Identify which cell holds the provided text, then report its [x, y] central coordinate. 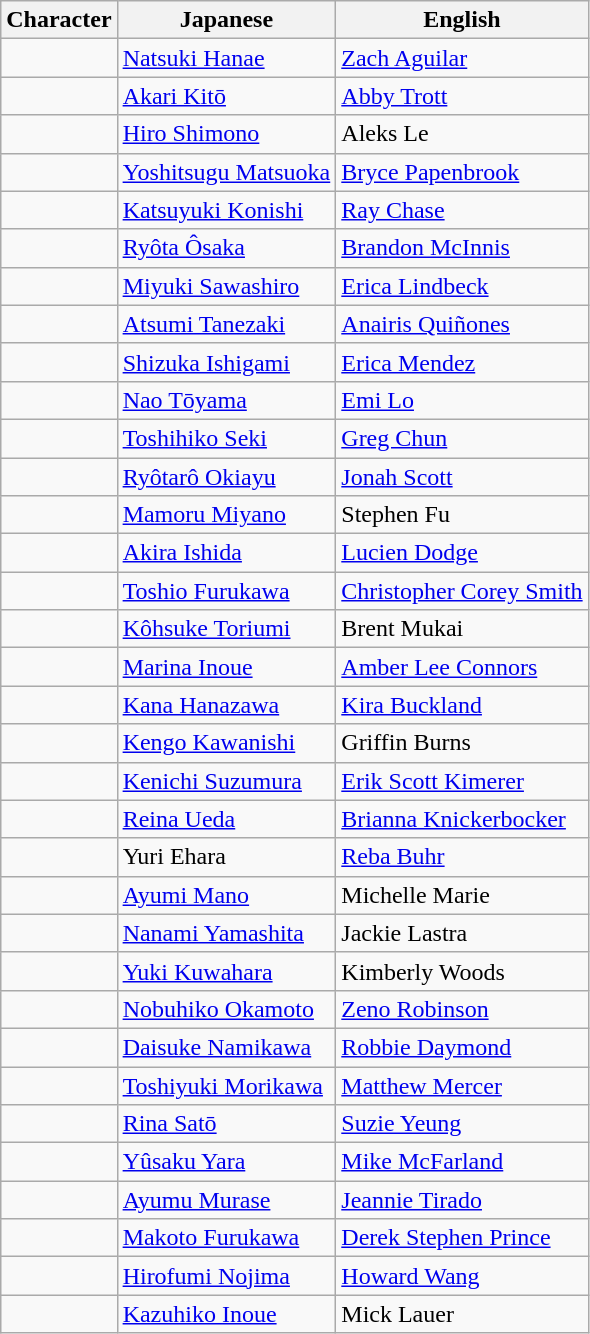
Brandon McInnis [462, 248]
Griffin Burns [462, 743]
Erica Lindbeck [462, 286]
Yuki Kuwahara [226, 971]
Japanese [226, 20]
Brent Mukai [462, 629]
Marina Inoue [226, 667]
Miyuki Sawashiro [226, 286]
Anairis Quiñones [462, 324]
Zeno Robinson [462, 1009]
Christopher Corey Smith [462, 591]
Jeannie Tirado [462, 1200]
Jackie Lastra [462, 933]
Shizuka Ishigami [226, 362]
Katsuyuki Konishi [226, 210]
Toshio Furukawa [226, 591]
Lucien Dodge [462, 553]
Zach Aguilar [462, 58]
Bryce Papenbrook [462, 172]
Nobuhiko Okamoto [226, 1009]
Howard Wang [462, 1276]
Aleks Le [462, 134]
Akira Ishida [226, 553]
Kôhsuke Toriumi [226, 629]
Stephen Fu [462, 515]
Rina Satō [226, 1124]
Hirofumi Nojima [226, 1276]
Kira Buckland [462, 705]
English [462, 20]
Robbie Daymond [462, 1047]
Atsumi Tanezaki [226, 324]
Mamoru Miyano [226, 515]
Kimberly Woods [462, 971]
Jonah Scott [462, 477]
Matthew Mercer [462, 1085]
Ray Chase [462, 210]
Nanami Yamashita [226, 933]
Makoto Furukawa [226, 1238]
Ayumu Murase [226, 1200]
Yûsaku Yara [226, 1162]
Natsuki Hanae [226, 58]
Reba Buhr [462, 857]
Suzie Yeung [462, 1124]
Nao Tōyama [226, 400]
Ryôtarô Okiayu [226, 477]
Kengo Kawanishi [226, 743]
Emi Lo [462, 400]
Kenichi Suzumura [226, 781]
Greg Chun [462, 438]
Yoshitsugu Matsuoka [226, 172]
Michelle Marie [462, 895]
Mick Lauer [462, 1314]
Reina Ueda [226, 819]
Abby Trott [462, 96]
Toshihiko Seki [226, 438]
Ryôta Ôsaka [226, 248]
Amber Lee Connors [462, 667]
Brianna Knickerbocker [462, 819]
Daisuke Namikawa [226, 1047]
Kazuhiko Inoue [226, 1314]
Erica Mendez [462, 362]
Hiro Shimono [226, 134]
Kana Hanazawa [226, 705]
Toshiyuki Morikawa [226, 1085]
Erik Scott Kimerer [462, 781]
Character [59, 20]
Ayumi Mano [226, 895]
Derek Stephen Prince [462, 1238]
Yuri Ehara [226, 857]
Mike McFarland [462, 1162]
Akari Kitō [226, 96]
